Return the [x, y] coordinate for the center point of the cell that contains the specified text.  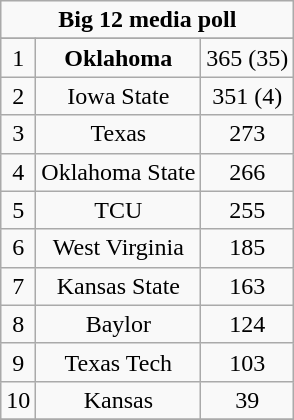
Kansas [118, 400]
1 [18, 58]
Oklahoma State [118, 172]
6 [18, 248]
7 [18, 286]
Oklahoma [118, 58]
Texas Tech [118, 362]
Iowa State [118, 96]
273 [248, 134]
Big 12 media poll [148, 20]
Texas [118, 134]
103 [248, 362]
185 [248, 248]
163 [248, 286]
255 [248, 210]
365 (35) [248, 58]
266 [248, 172]
2 [18, 96]
West Virginia [118, 248]
4 [18, 172]
Baylor [118, 324]
5 [18, 210]
39 [248, 400]
351 (4) [248, 96]
124 [248, 324]
9 [18, 362]
3 [18, 134]
TCU [118, 210]
Kansas State [118, 286]
10 [18, 400]
8 [18, 324]
